Pinpoint the cell where the given text exists, returning its (x, y) midpoint coordinate. 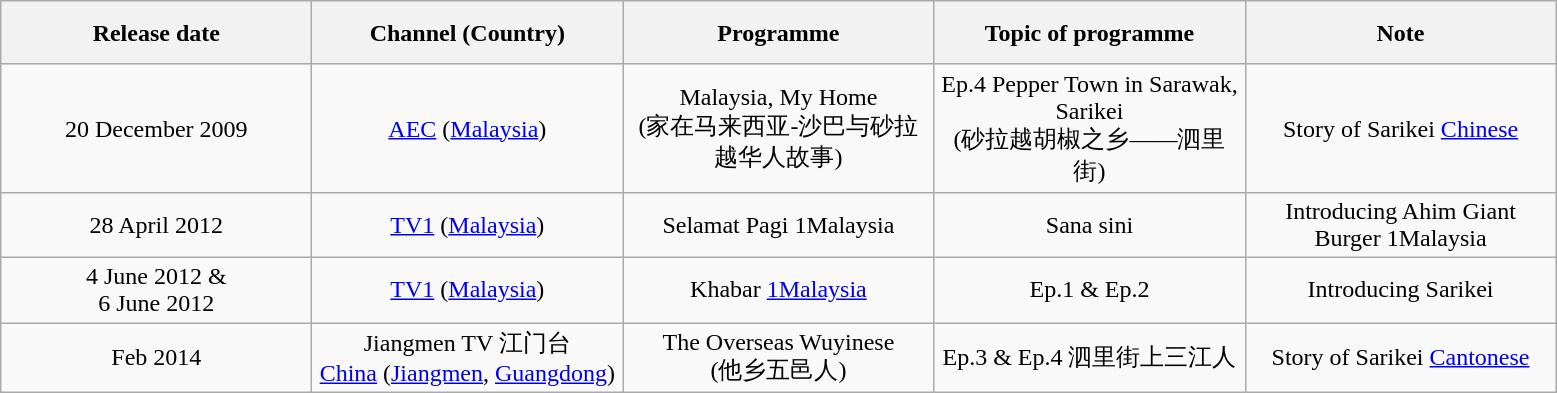
Story of Sarikei Cantonese (1400, 357)
Note (1400, 33)
Release date (156, 33)
4 June 2012 &6 June 2012 (156, 290)
Topic of programme (1090, 33)
Introducing Ahim Giant Burger 1Malaysia (1400, 224)
The Overseas Wuyinese(他乡五邑人) (778, 357)
Selamat Pagi 1Malaysia (778, 224)
Programme (778, 33)
Feb 2014 (156, 357)
Channel (Country) (468, 33)
28 April 2012 (156, 224)
Jiangmen TV 江门台China (Jiangmen, Guangdong) (468, 357)
20 December 2009 (156, 128)
Khabar 1Malaysia (778, 290)
AEC (Malaysia) (468, 128)
Ep.1 & Ep.2 (1090, 290)
Ep.4 Pepper Town in Sarawak, Sarikei(砂拉越胡椒之乡——泗里街) (1090, 128)
Sana sini (1090, 224)
Malaysia, My Home(家在马来西亚-沙巴与砂拉越华人故事) (778, 128)
Story of Sarikei Chinese (1400, 128)
Ep.3 & Ep.4 泗里街上三江人 (1090, 357)
Introducing Sarikei (1400, 290)
